Search for the cell housing the specified text and yield its (X, Y) center coordinate. 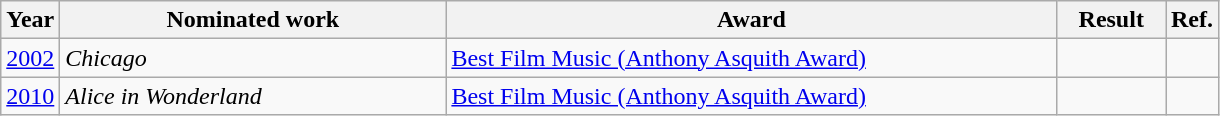
Chicago (253, 58)
Ref. (1192, 20)
Year (30, 20)
Alice in Wonderland (253, 96)
Nominated work (253, 20)
Award (752, 20)
Result (1112, 20)
2010 (30, 96)
2002 (30, 58)
